From the cell containing the given text, extract its center point as (X, Y) coordinate. 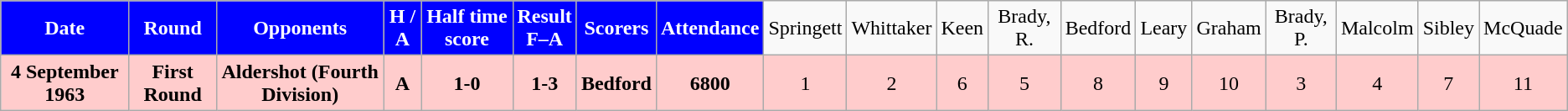
Date (65, 29)
Graham (1229, 29)
Aldershot (Fourth Division) (300, 82)
Round (173, 29)
11 (1524, 82)
First Round (173, 82)
Brady, R. (1024, 29)
Scorers (616, 29)
4 (1377, 82)
8 (1098, 82)
4 September 1963 (65, 82)
5 (1024, 82)
6 (962, 82)
ResultF–A (544, 29)
Attendance (709, 29)
Springett (806, 29)
Whittaker (891, 29)
McQuade (1524, 29)
Leary (1164, 29)
2 (891, 82)
7 (1448, 82)
Half time score (467, 29)
H / A (402, 29)
A (402, 82)
10 (1229, 82)
6800 (709, 82)
Opponents (300, 29)
1 (806, 82)
1-0 (467, 82)
9 (1164, 82)
3 (1301, 82)
Sibley (1448, 29)
1-3 (544, 82)
Malcolm (1377, 29)
Brady, P. (1301, 29)
Keen (962, 29)
